Find where the given text appears and provide that cell's center as [X, Y] coordinate. 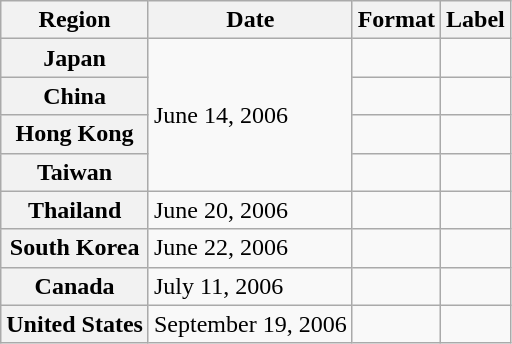
Region [75, 20]
July 11, 2006 [250, 286]
June 22, 2006 [250, 248]
June 14, 2006 [250, 115]
South Korea [75, 248]
Thailand [75, 210]
Taiwan [75, 172]
China [75, 96]
Date [250, 20]
September 19, 2006 [250, 324]
Japan [75, 58]
Format [396, 20]
Canada [75, 286]
United States [75, 324]
Hong Kong [75, 134]
Label [476, 20]
June 20, 2006 [250, 210]
